Provide the [X, Y] coordinate of the cell's center where the given text is located.  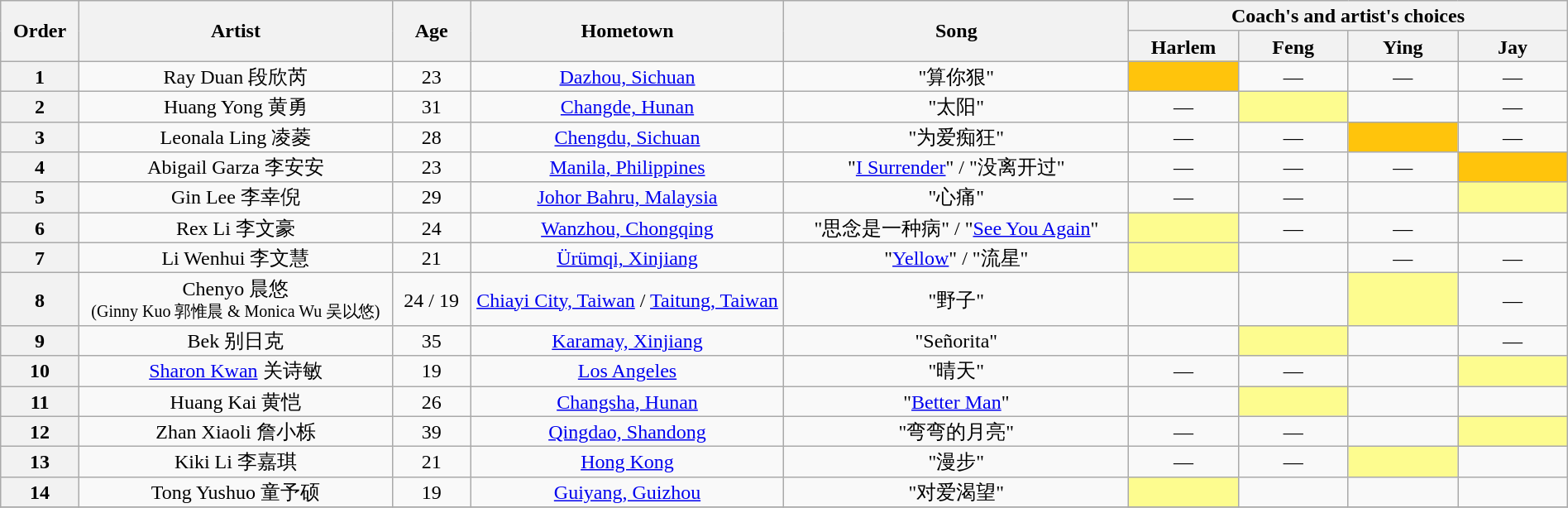
Harlem [1184, 46]
Hometown [627, 31]
Rex Li 李文豪 [235, 228]
Hong Kong [627, 462]
8 [40, 300]
28 [432, 137]
"Señorita" [956, 341]
"晴天" [956, 371]
26 [432, 400]
"野子" [956, 300]
6 [40, 228]
9 [40, 341]
10 [40, 371]
11 [40, 400]
Song [956, 31]
24 [432, 228]
"心痛" [956, 197]
Leonala Ling 凌菱 [235, 137]
"太阳" [956, 106]
Dazhou, Sichuan [627, 76]
Coach's and artist's choices [1348, 17]
Chiayi City, Taiwan / Taitung, Taiwan [627, 300]
12 [40, 432]
Abigail Garza 李安安 [235, 167]
Guiyang, Guizhou [627, 491]
"思念是一种病" / "See You Again" [956, 228]
Artist [235, 31]
Chengdu, Sichuan [627, 137]
Ray Duan 段欣芮 [235, 76]
39 [432, 432]
Karamay, Xinjiang [627, 341]
35 [432, 341]
Bek 别日克 [235, 341]
13 [40, 462]
Ürümqi, Xinjiang [627, 258]
5 [40, 197]
Qingdao, Shandong [627, 432]
Chenyo 晨悠(Ginny Kuo 郭惟晨 & Monica Wu 吴以悠) [235, 300]
Ying [1403, 46]
"对爱渴望" [956, 491]
Johor Bahru, Malaysia [627, 197]
31 [432, 106]
Kiki Li 李嘉琪 [235, 462]
Wanzhou, Chongqing [627, 228]
"I Surrender" / "没离开过" [956, 167]
Huang Yong 黄勇 [235, 106]
Age [432, 31]
4 [40, 167]
3 [40, 137]
"Yellow" / "流星" [956, 258]
Changde, Hunan [627, 106]
1 [40, 76]
"为爱痴狂" [956, 137]
Tong Yushuo 童予硕 [235, 491]
24 / 19 [432, 300]
2 [40, 106]
"Better Man" [956, 400]
Changsha, Hunan [627, 400]
29 [432, 197]
Gin Lee 李幸倪 [235, 197]
"弯弯的月亮" [956, 432]
Li Wenhui 李文慧 [235, 258]
Sharon Kwan 关诗敏 [235, 371]
Order [40, 31]
Jay [1513, 46]
14 [40, 491]
Manila, Philippines [627, 167]
"算你狠" [956, 76]
Los Angeles [627, 371]
7 [40, 258]
"漫步" [956, 462]
Feng [1293, 46]
Zhan Xiaoli 詹小栎 [235, 432]
Huang Kai 黄恺 [235, 400]
